Scan for the cell matching the given text and deliver its [x, y] coordinate at center. 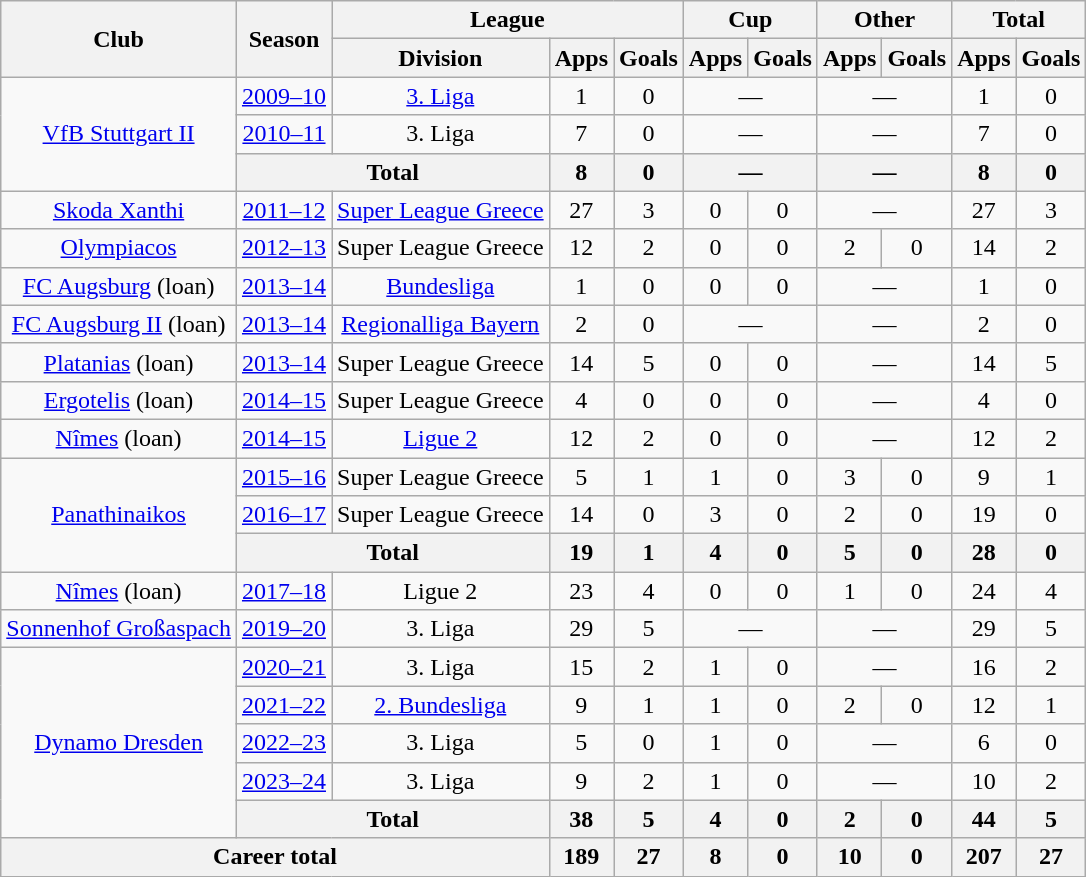
207 [984, 857]
Platanias (loan) [119, 362]
16 [984, 667]
Ergotelis (loan) [119, 400]
Bundesliga [441, 286]
38 [581, 819]
44 [984, 819]
FC Augsburg (loan) [119, 286]
Other [884, 20]
23 [581, 591]
28 [984, 553]
Dynamo Dresden [119, 743]
2020–21 [284, 667]
Career total [275, 857]
2011–12 [284, 210]
2022–23 [284, 743]
2015–16 [284, 477]
2023–24 [284, 781]
24 [984, 591]
Olympiacos [119, 248]
Cup [750, 20]
VfB Stuttgart II [119, 134]
2. Bundesliga [441, 705]
2016–17 [284, 515]
Skoda Xanthi [119, 210]
Sonnenhof Großaspach [119, 629]
Division [441, 58]
2019–20 [284, 629]
League [508, 20]
2017–18 [284, 591]
Panathinaikos [119, 515]
15 [581, 667]
Season [284, 39]
2021–22 [284, 705]
6 [984, 743]
2010–11 [284, 134]
Regionalliga Bayern [441, 324]
Club [119, 39]
2012–13 [284, 248]
189 [581, 857]
FC Augsburg II (loan) [119, 324]
2009–10 [284, 96]
